Determine the [X, Y] coordinate at the center of the cell enclosing the given text.  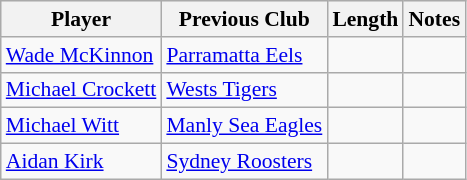
Parramatta Eels [244, 55]
Wests Tigers [244, 90]
Sydney Roosters [244, 162]
Previous Club [244, 19]
Aidan Kirk [82, 162]
Michael Witt [82, 126]
Player [82, 19]
Wade McKinnon [82, 55]
Manly Sea Eagles [244, 126]
Length [365, 19]
Michael Crockett [82, 90]
Notes [434, 19]
